Return [X, Y] of the center of cell containing provided text 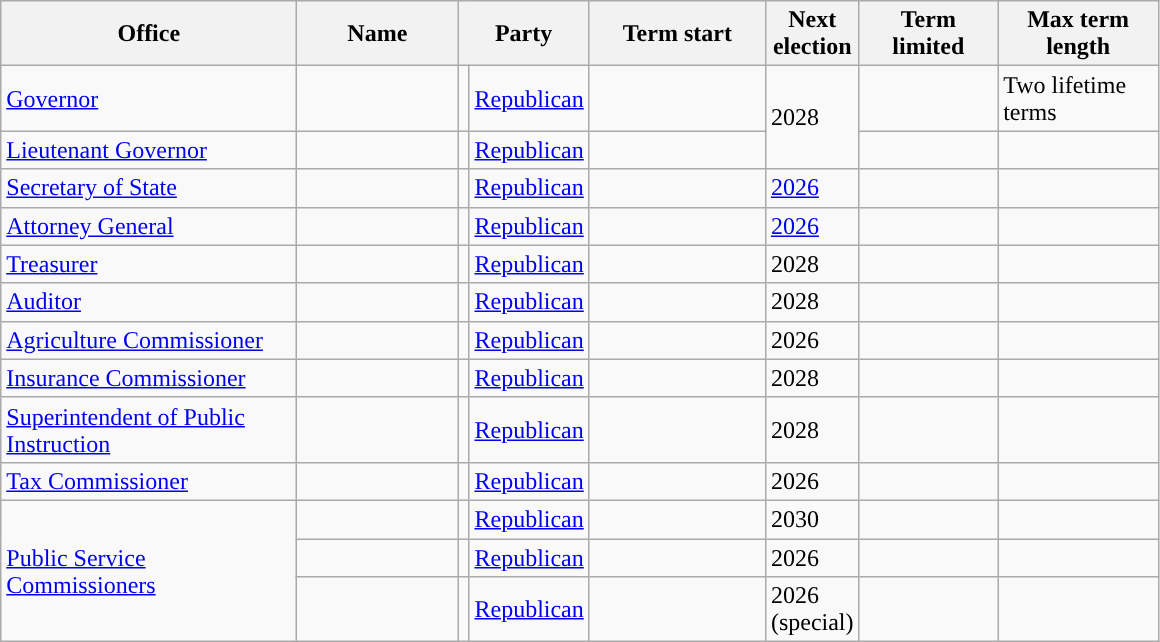
2026 (special) [812, 610]
Term limited [928, 34]
Two lifetime terms [1078, 98]
Lieutenant Governor [149, 150]
Name [378, 34]
Insurance Commissioner [149, 378]
Agriculture Commissioner [149, 340]
Max term length [1078, 34]
Party [524, 34]
Treasurer [149, 264]
Office [149, 34]
Term start [677, 34]
Governor [149, 98]
Tax Commissioner [149, 481]
Next election [812, 34]
Secretary of State [149, 188]
Attorney General [149, 226]
Superintendent of Public Instruction [149, 430]
Auditor [149, 302]
Public Service Commissioners [149, 570]
2030 [812, 519]
